Provide the (x, y) coordinate of the cell's center where the given text is located.  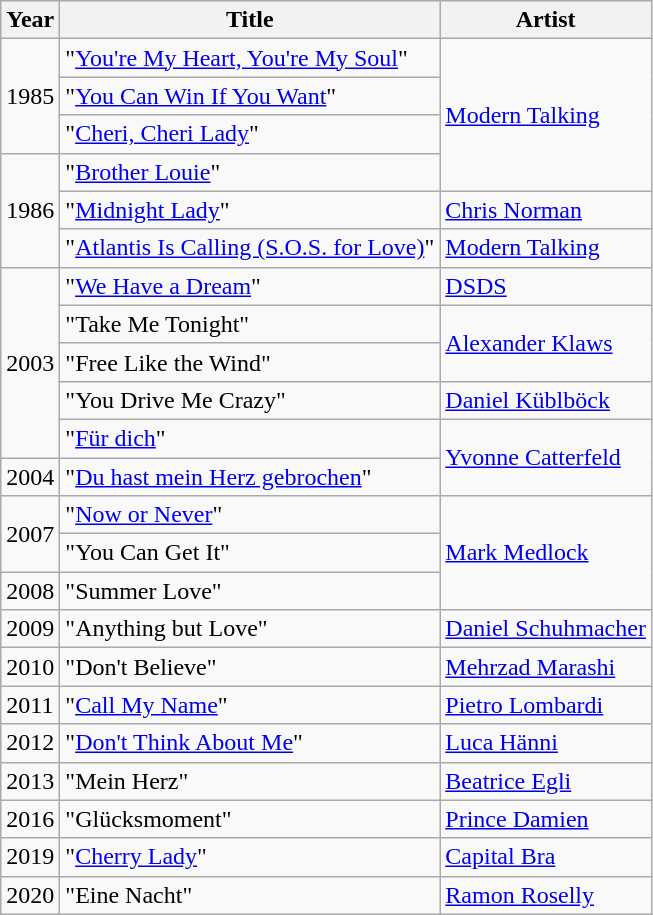
DSDS (546, 286)
Daniel Küblböck (546, 400)
Yvonne Catterfeld (546, 457)
"Don't Believe" (250, 667)
"Summer Love" (250, 591)
"Midnight Lady" (250, 210)
"Now or Never" (250, 515)
2011 (30, 705)
"Don't Think About Me" (250, 743)
Alexander Klaws (546, 343)
"Eine Nacht" (250, 895)
2019 (30, 857)
1986 (30, 210)
"Brother Louie" (250, 172)
Title (250, 20)
Capital Bra (546, 857)
Ramon Roselly (546, 895)
2012 (30, 743)
Mark Medlock (546, 553)
2016 (30, 819)
"We Have a Dream" (250, 286)
"Free Like the Wind" (250, 362)
"You Can Win If You Want" (250, 96)
Mehrzad Marashi (546, 667)
2009 (30, 629)
Prince Damien (546, 819)
Pietro Lombardi (546, 705)
"Glücksmoment" (250, 819)
2020 (30, 895)
Daniel Schuhmacher (546, 629)
"Für dich" (250, 438)
"Du hast mein Herz gebrochen" (250, 477)
"Take Me Tonight" (250, 324)
"You Drive Me Crazy" (250, 400)
"You Can Get It" (250, 553)
"Call My Name" (250, 705)
Beatrice Egli (546, 781)
Chris Norman (546, 210)
"Cheri, Cheri Lady" (250, 134)
"Anything but Love" (250, 629)
"Mein Herz" (250, 781)
2003 (30, 362)
Artist (546, 20)
Luca Hänni (546, 743)
2007 (30, 534)
2013 (30, 781)
2004 (30, 477)
2008 (30, 591)
"Cherry Lady" (250, 857)
1985 (30, 96)
2010 (30, 667)
"Atlantis Is Calling (S.O.S. for Love)" (250, 248)
"You're My Heart, You're My Soul" (250, 58)
Year (30, 20)
